Return the [X, Y] coordinate for the center point of the cell that contains the specified text.  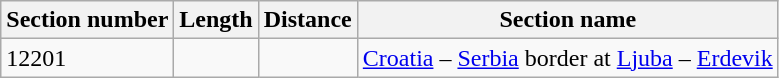
12201 [88, 58]
Length [216, 20]
Section number [88, 20]
Croatia – Serbia border at Ljuba – Erdevik [568, 58]
Section name [568, 20]
Distance [308, 20]
